Determine the [x, y] coordinate at the center of the cell enclosing the given text.  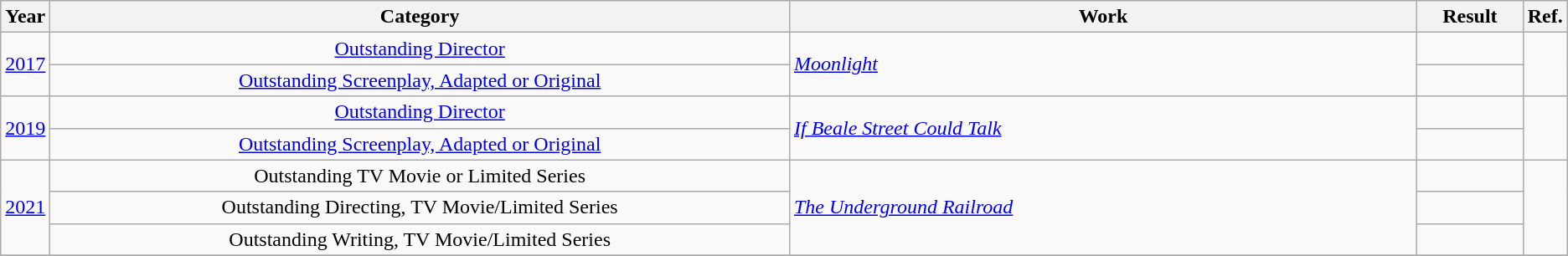
Work [1102, 17]
2019 [25, 128]
Year [25, 17]
Result [1471, 17]
2017 [25, 64]
Outstanding Directing, TV Movie/Limited Series [420, 207]
If Beale Street Could Talk [1102, 128]
Category [420, 17]
Outstanding TV Movie or Limited Series [420, 176]
Moonlight [1102, 64]
Outstanding Writing, TV Movie/Limited Series [420, 239]
Ref. [1545, 17]
The Underground Railroad [1102, 207]
2021 [25, 207]
